Return (X, Y) of the center of cell containing provided text 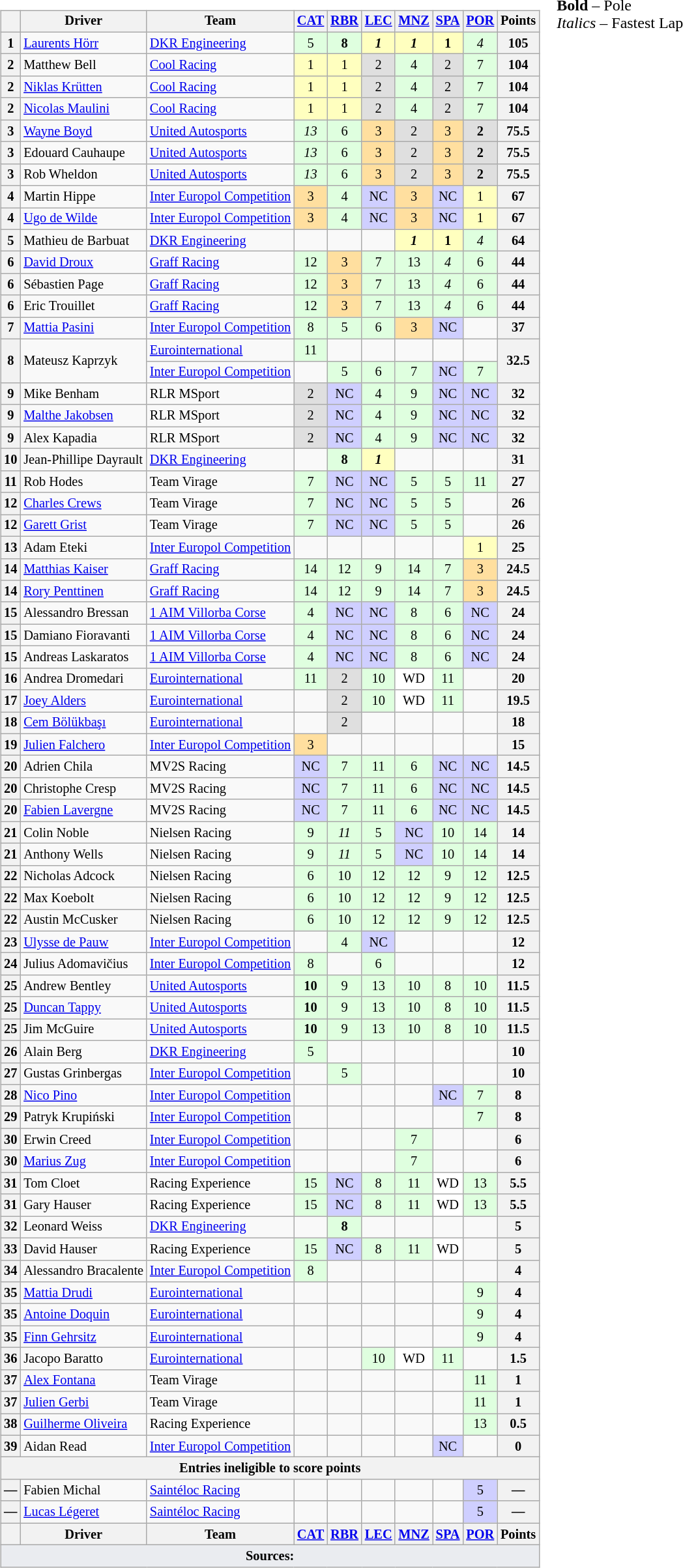
38 (10, 1425)
Alessandro Bracalente (83, 1271)
Entries ineligible to score points (270, 1468)
Adam Eteki (83, 547)
Alex Fontana (83, 1380)
Mattia Drudi (83, 1293)
Matthias Kaiser (83, 569)
64 (518, 240)
Julius Adomavičius (83, 964)
Austin McCusker (83, 920)
Edouard Cauhaupe (83, 153)
28 (10, 1096)
Andreas Laskaratos (83, 657)
Alain Berg (83, 1051)
Rob Hodes (83, 481)
Anthony Wells (83, 855)
Mattia Pasini (83, 328)
19 (10, 745)
Max Koebolt (83, 898)
32.5 (518, 361)
Lucas Légeret (83, 1512)
Patryk Krupiński (83, 1117)
39 (10, 1446)
Fabien Lavergne (83, 810)
0 (518, 1446)
Fabien Michal (83, 1490)
29 (10, 1117)
Wayne Boyd (83, 131)
0.5 (518, 1425)
Julien Gerbi (83, 1403)
36 (10, 1359)
Aidan Read (83, 1446)
Eric Trouillet (83, 306)
17 (10, 701)
Nico Pino (83, 1096)
Andrea Dromedari (83, 679)
Finn Gehrsitz (83, 1337)
Duncan Tappy (83, 1008)
Charles Crews (83, 504)
1.5 (518, 1359)
Colin Noble (83, 833)
Marius Zug (83, 1162)
Mike Benham (83, 394)
Jim McGuire (83, 1030)
23 (10, 942)
Erwin Creed (83, 1139)
Rory Penttinen (83, 592)
Jacopo Baratto (83, 1359)
Joey Alders (83, 701)
Adrien Chila (83, 767)
16 (10, 679)
33 (10, 1249)
Ugo de Wilde (83, 219)
Matthew Bell (83, 65)
Guilherme Oliveira (83, 1425)
Damiano Fioravanti (83, 635)
David Hauser (83, 1249)
Julien Falchero (83, 745)
Malthe Jakobsen (83, 416)
Alessandro Bressan (83, 613)
19.5 (518, 701)
Nicolas Maulini (83, 109)
Tom Cloet (83, 1183)
Gustas Grinbergas (83, 1074)
Alex Kapadia (83, 438)
Laurents Hörr (83, 43)
105 (518, 43)
Mateusz Kaprzyk (83, 361)
Martin Hippe (83, 197)
34 (10, 1271)
Gary Hauser (83, 1205)
Antoine Doquin (83, 1315)
Christophe Cresp (83, 789)
Garett Grist (83, 526)
Niklas Krütten (83, 87)
Sources: (270, 1556)
Sébastien Page (83, 285)
Andrew Bentley (83, 986)
Nicholas Adcock (83, 876)
Mathieu de Barbuat (83, 240)
David Droux (83, 263)
Cem Bölükbaşı (83, 723)
Jean-Phillipe Dayrault (83, 460)
Ulysse de Pauw (83, 942)
Rob Wheldon (83, 175)
Leonard Weiss (83, 1227)
